Determine the (X, Y) coordinate at the center of the cell enclosing the given text.  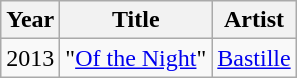
Year (30, 20)
Artist (254, 20)
2013 (30, 58)
Title (136, 20)
"Of the Night" (136, 58)
Bastille (254, 58)
